Identify which cell holds the provided text, then report its [x, y] central coordinate. 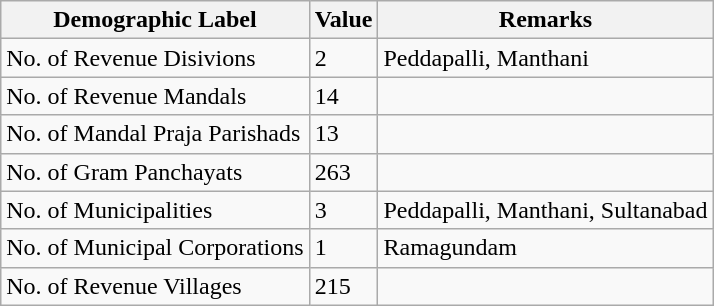
13 [344, 134]
Peddapalli, Manthani, Sultanabad [546, 210]
No. of Revenue Villages [155, 286]
No. of Municipalities [155, 210]
No. of Municipal Corporations [155, 248]
Ramagundam [546, 248]
215 [344, 286]
2 [344, 58]
1 [344, 248]
Remarks [546, 20]
3 [344, 210]
No. of Revenue Disivions [155, 58]
Peddapalli, Manthani [546, 58]
No. of Gram Panchayats [155, 172]
263 [344, 172]
14 [344, 96]
Demographic Label [155, 20]
No. of Revenue Mandals [155, 96]
No. of Mandal Praja Parishads [155, 134]
Value [344, 20]
